Scan for the cell matching the given text and deliver its [X, Y] coordinate at center. 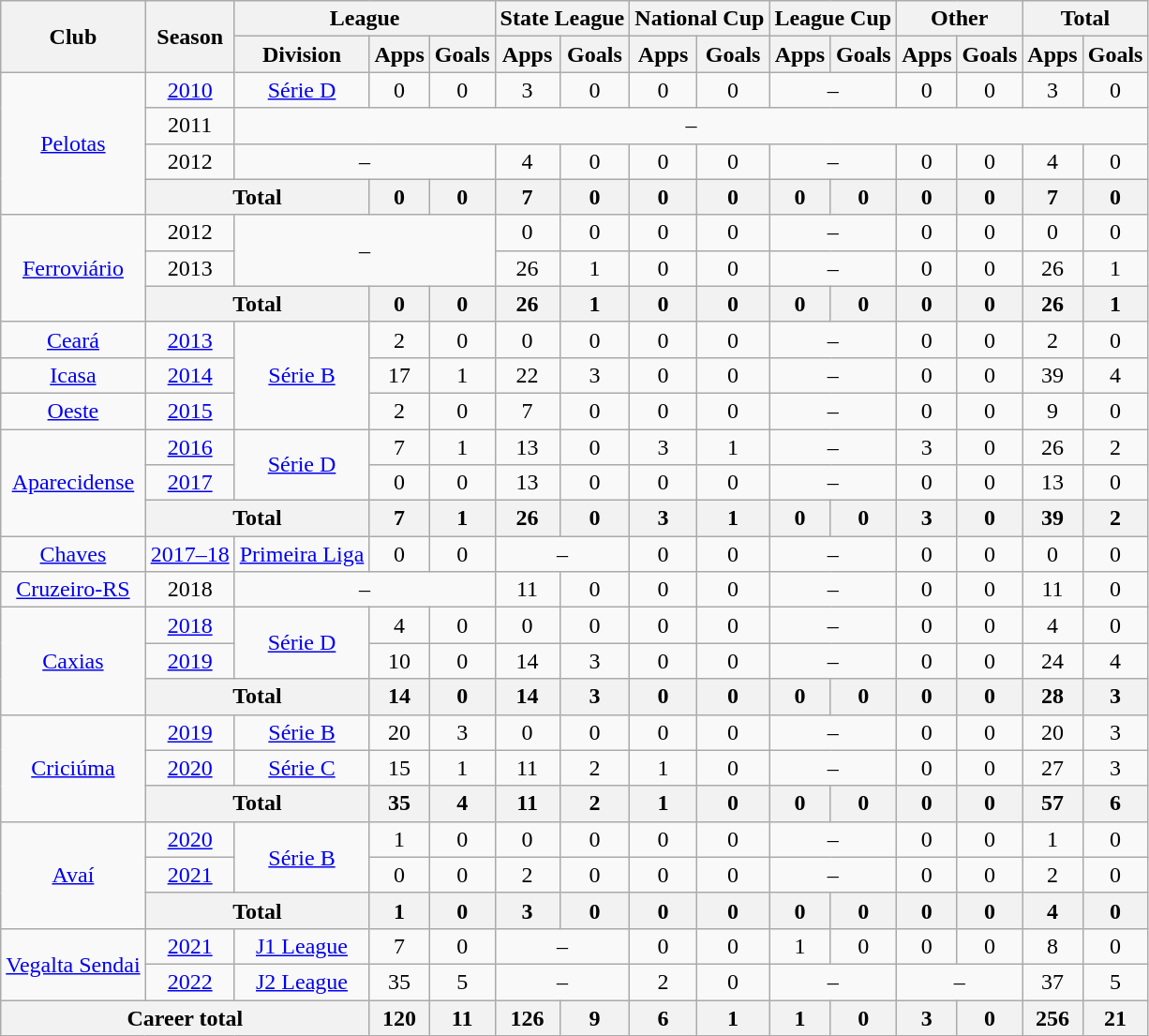
Criciúma [73, 768]
Primeira Liga [302, 554]
2010 [189, 90]
15 [399, 768]
21 [1115, 1017]
2011 [189, 126]
Club [73, 37]
J2 League [302, 982]
Série C [302, 768]
2017 [189, 483]
Avaí [73, 875]
Ferroviário [73, 268]
Pelotas [73, 143]
State League [562, 19]
8 [1052, 946]
2022 [189, 982]
2014 [189, 375]
Caxias [73, 661]
Chaves [73, 554]
Aparecidense [73, 483]
256 [1052, 1017]
Other [960, 19]
120 [399, 1017]
Oeste [73, 411]
24 [1052, 661]
57 [1052, 803]
Vegalta Sendai [73, 964]
Ceará [73, 339]
126 [527, 1017]
2015 [189, 411]
37 [1052, 982]
Season [189, 37]
Icasa [73, 375]
J1 League [302, 946]
2017–18 [189, 554]
League [365, 19]
League Cup [833, 19]
Career total [186, 1017]
10 [399, 661]
17 [399, 375]
27 [1052, 768]
Cruzeiro-RS [73, 590]
Division [302, 54]
2016 [189, 447]
National Cup [699, 19]
28 [1052, 697]
22 [527, 375]
